Detect which cell encompasses the target text, then output its [x, y] center coordinate. 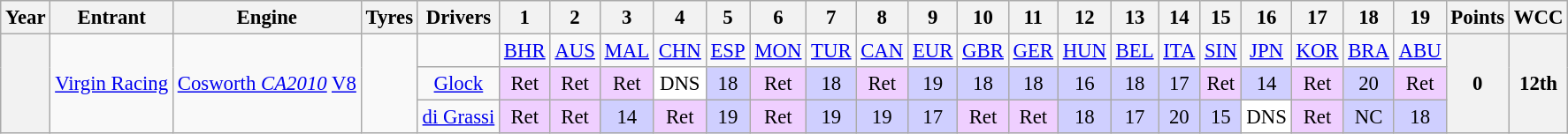
MON [778, 51]
Virgin Racing [111, 85]
Points [1477, 18]
8 [883, 18]
2 [575, 18]
ITA [1180, 51]
Tyres [389, 18]
AUS [575, 51]
1 [525, 18]
TUR [831, 51]
13 [1135, 18]
GBR [983, 51]
Year [26, 18]
JPN [1266, 51]
11 [1033, 18]
4 [679, 18]
EUR [933, 51]
ESP [728, 51]
Entrant [111, 18]
BEL [1135, 51]
WCC [1538, 18]
MAL [626, 51]
6 [778, 18]
KOR [1318, 51]
Glock [458, 84]
CHN [679, 51]
ABU [1420, 51]
9 [933, 18]
Drivers [458, 18]
0 [1477, 85]
7 [831, 18]
12 [1084, 18]
SIN [1220, 51]
CAN [883, 51]
5 [728, 18]
GER [1033, 51]
BHR [525, 51]
10 [983, 18]
Cosworth CA2010 V8 [267, 85]
HUN [1084, 51]
Engine [267, 18]
12th [1538, 85]
NC [1369, 117]
BRA [1369, 51]
3 [626, 18]
di Grassi [458, 117]
